Detect which cell encompasses the target text, then output its [X, Y] center coordinate. 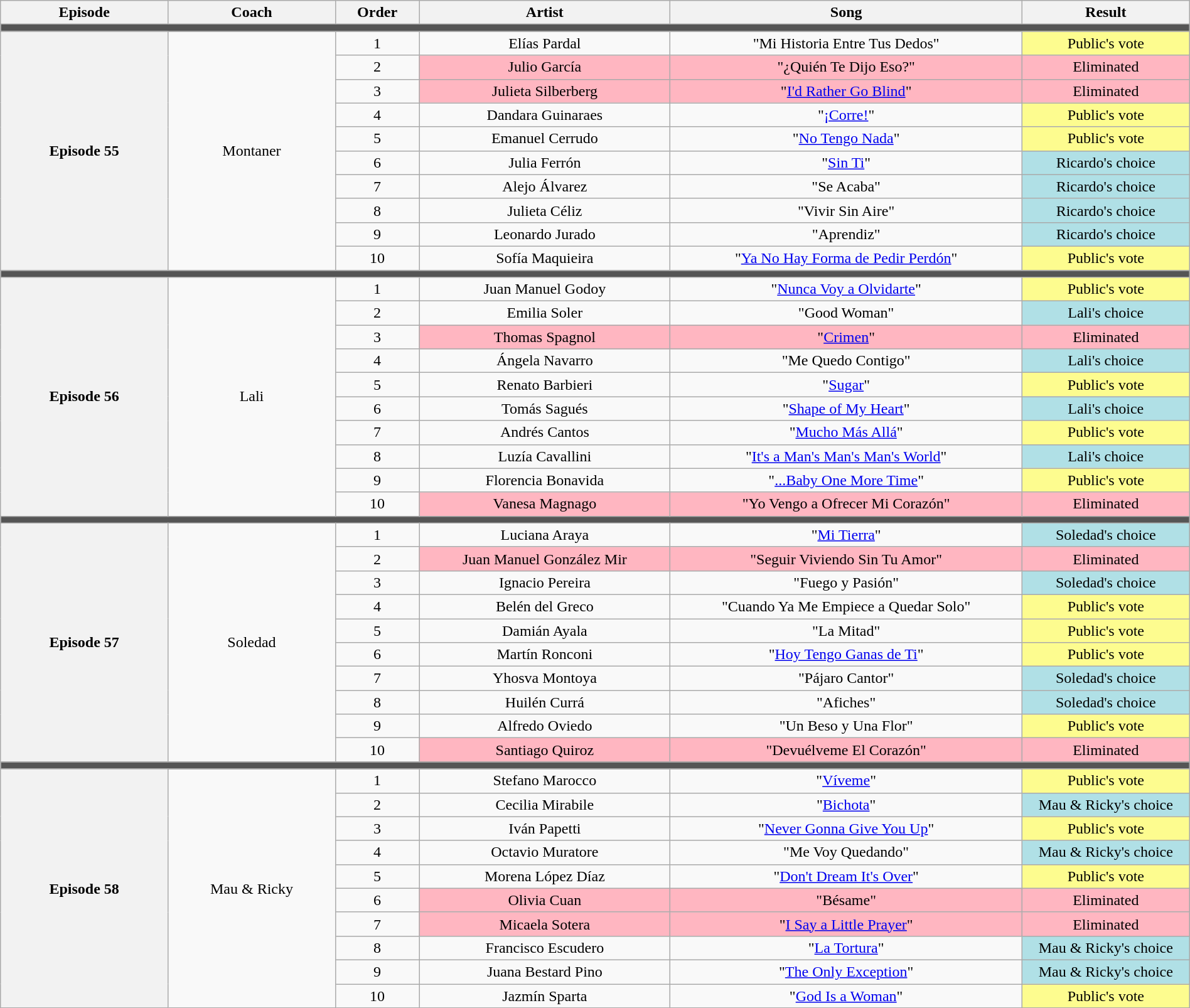
"Me Quedo Contigo" [846, 361]
"Ya No Hay Forma de Pedir Perdón" [846, 258]
Emanuel Cerrudo [545, 139]
"Fuego y Pasión" [846, 582]
Order [377, 13]
Julia Ferrón [545, 163]
"Bichota" [846, 805]
Julieta Silberberg [545, 91]
Tomás Sagués [545, 409]
Thomas Spagnol [545, 337]
"I'd Rather Go Blind" [846, 91]
Ignacio Pereira [545, 582]
Result [1106, 13]
Ángela Navarro [545, 361]
Juan Manuel González Mir [545, 559]
"Un Beso y Una Flor" [846, 726]
Elías Pardal [545, 43]
Song [846, 13]
"Pájaro Cantor" [846, 678]
"Mi Tierra" [846, 535]
"La Tortura" [846, 948]
Soledad [252, 643]
"Aprendiz" [846, 234]
Episode 55 [84, 151]
Jazmín Sparta [545, 996]
Episode 58 [84, 889]
Emilia Soler [545, 313]
Luzía Cavallini [545, 456]
"The Only Exception" [846, 972]
Damián Ayala [545, 631]
Andrés Cantos [545, 432]
Yhosva Montoya [545, 678]
Episode 56 [84, 397]
"It's a Man's Man's Man's World" [846, 456]
"Good Woman" [846, 313]
"Bésame" [846, 900]
"Crimen" [846, 337]
Julieta Céliz [545, 210]
"...Baby One More Time" [846, 480]
Luciana Araya [545, 535]
"Vivir Sin Aire" [846, 210]
Julio García [545, 67]
"I Say a Little Prayer" [846, 924]
"Sin Ti" [846, 163]
Olivia Cuan [545, 900]
Renato Barbieri [545, 385]
"¿Quién Te Dijo Eso?" [846, 67]
Iván Papetti [545, 828]
Coach [252, 13]
Stefano Marocco [545, 781]
Cecilia Mirabile [545, 805]
"Afiches" [846, 702]
"La Mitad" [846, 631]
Belén del Greco [545, 606]
Vanesa Magnago [545, 504]
"Devuélveme El Corazón" [846, 750]
Sofía Maquieira [545, 258]
"Don't Dream It's Over" [846, 876]
Micaela Sotera [545, 924]
Episode 57 [84, 643]
Francisco Escudero [545, 948]
"Me Voy Quedando" [846, 852]
"Se Acaba" [846, 186]
"No Tengo Nada" [846, 139]
Artist [545, 13]
"Sugar" [846, 385]
"¡Corre!" [846, 115]
Alfredo Oviedo [545, 726]
"Mucho Más Allá" [846, 432]
"Cuando Ya Me Empiece a Quedar Solo" [846, 606]
"Never Gonna Give You Up" [846, 828]
Dandara Guinaraes [545, 115]
Juana Bestard Pino [545, 972]
"God Is a Woman" [846, 996]
"Yo Vengo a Ofrecer Mi Corazón" [846, 504]
Mau & Ricky [252, 889]
Alejo Álvarez [545, 186]
Morena López Díaz [545, 876]
Leonardo Jurado [545, 234]
Octavio Muratore [545, 852]
"Víveme" [846, 781]
Huilén Currá [545, 702]
Montaner [252, 151]
Martín Ronconi [545, 655]
"Mi Historia Entre Tus Dedos" [846, 43]
"Seguir Viviendo Sin Tu Amor" [846, 559]
"Hoy Tengo Ganas de Ti" [846, 655]
Lali [252, 397]
"Shape of My Heart" [846, 409]
Juan Manuel Godoy [545, 289]
Episode [84, 13]
"Nunca Voy a Olvidarte" [846, 289]
Santiago Quiroz [545, 750]
Florencia Bonavida [545, 480]
